Determine the (x, y) coordinate at the center of the cell enclosing the given text.  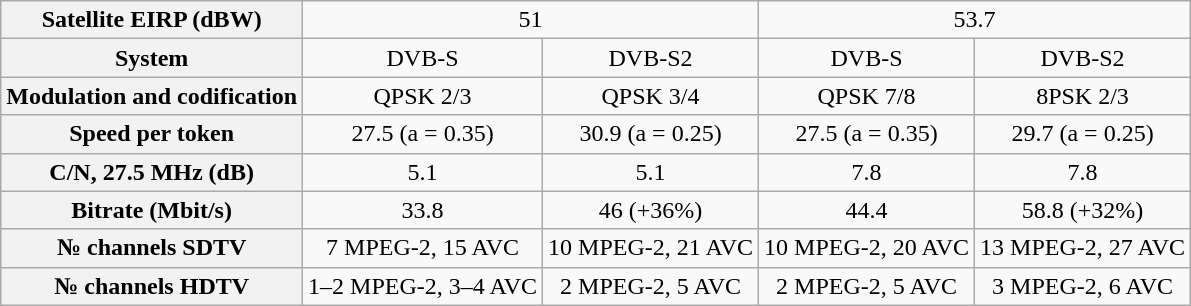
29.7 (a = 0.25) (1083, 134)
8PSK 2/3 (1083, 96)
53.7 (975, 20)
7 MPEG-2, 15 AVC (423, 248)
51 (531, 20)
QPSK 2/3 (423, 96)
Modulation and codification (152, 96)
C/N, 27.5 MHz (dB) (152, 172)
QPSK 7/8 (867, 96)
13 MPEG-2, 27 AVC (1083, 248)
30.9 (a = 0.25) (651, 134)
46 (+36%) (651, 210)
System (152, 58)
3 MPEG-2, 6 AVC (1083, 286)
10 MPEG-2, 20 AVC (867, 248)
Speed per token (152, 134)
33.8 (423, 210)
44.4 (867, 210)
Satellite EIRP (dBW) (152, 20)
QPSK 3/4 (651, 96)
58.8 (+32%) (1083, 210)
№ channels HDTV (152, 286)
№ channels SDTV (152, 248)
Bitrate (Mbit/s) (152, 210)
10 MPEG-2, 21 AVC (651, 248)
1–2 MPEG-2, 3–4 AVC (423, 286)
